Pinpoint the cell where the given text exists, returning its (x, y) midpoint coordinate. 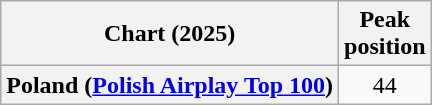
Peakposition (385, 34)
Poland (Polish Airplay Top 100) (170, 85)
Chart (2025) (170, 34)
44 (385, 85)
